Find where the given text appears and provide that cell's center as [x, y] coordinate. 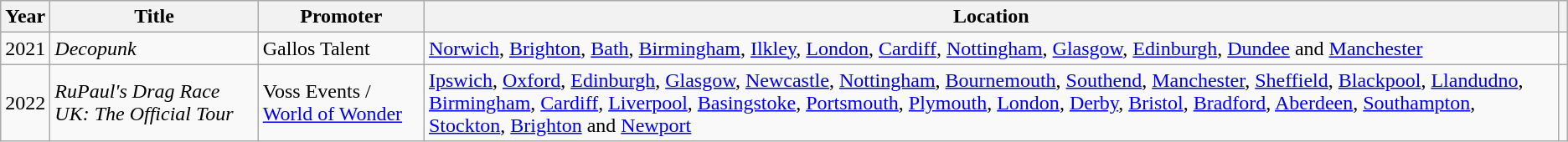
Location [991, 17]
Decopunk [154, 48]
Gallos Talent [341, 48]
Voss Events / World of Wonder [341, 103]
Year [25, 17]
Promoter [341, 17]
Norwich, Brighton, Bath, Birmingham, Ilkley, London, Cardiff, Nottingham, Glasgow, Edinburgh, Dundee and Manchester [991, 48]
2021 [25, 48]
2022 [25, 103]
Title [154, 17]
RuPaul's Drag Race UK: The Official Tour [154, 103]
